Find where the given text appears and provide that cell's center as (x, y) coordinate. 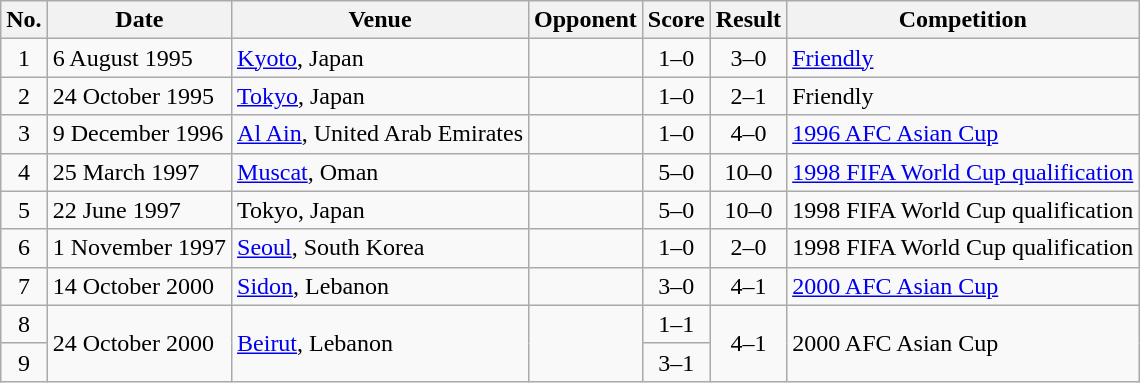
24 October 1995 (139, 96)
Al Ain, United Arab Emirates (380, 134)
24 October 2000 (139, 343)
2 (24, 96)
4 (24, 172)
4–0 (748, 134)
25 March 1997 (139, 172)
Competition (963, 20)
Date (139, 20)
3–1 (676, 362)
Result (748, 20)
2–0 (748, 248)
3 (24, 134)
22 June 1997 (139, 210)
1 November 1997 (139, 248)
Seoul, South Korea (380, 248)
9 December 1996 (139, 134)
Beirut, Lebanon (380, 343)
No. (24, 20)
9 (24, 362)
1996 AFC Asian Cup (963, 134)
6 August 1995 (139, 58)
2–1 (748, 96)
1 (24, 58)
Opponent (586, 20)
Sidon, Lebanon (380, 286)
7 (24, 286)
14 October 2000 (139, 286)
Venue (380, 20)
Score (676, 20)
8 (24, 324)
Kyoto, Japan (380, 58)
Muscat, Oman (380, 172)
1–1 (676, 324)
5 (24, 210)
6 (24, 248)
